Return the (x, y) coordinate for the center point of the cell that contains the specified text.  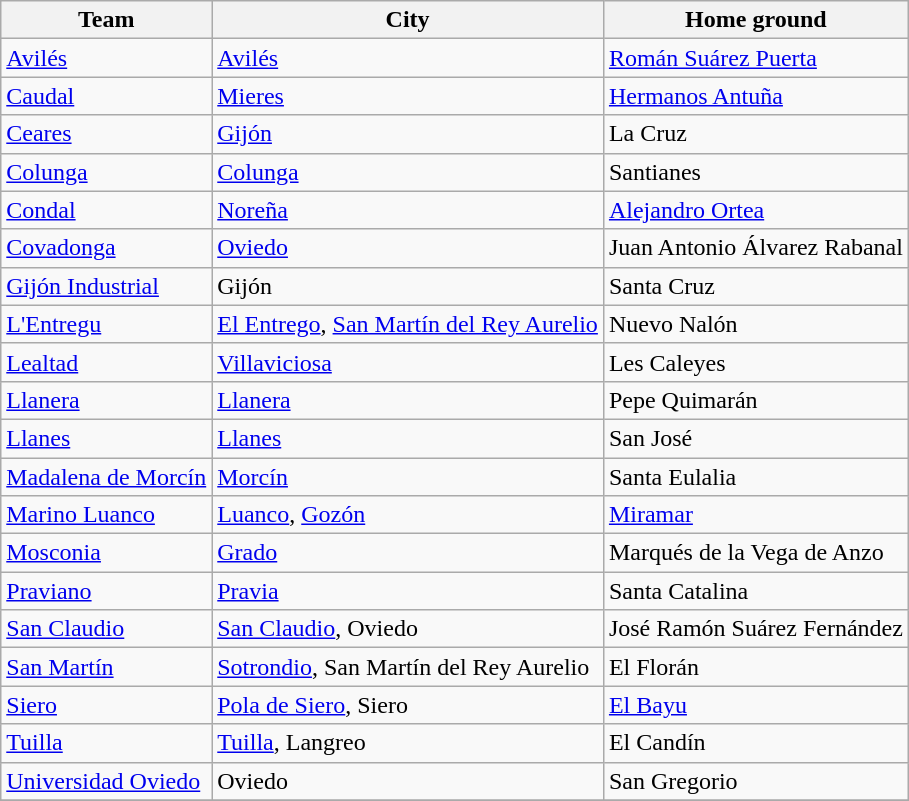
Juan Antonio Álvarez Rabanal (756, 248)
Tuilla (106, 743)
San Claudio, Oviedo (408, 629)
Alejandro Ortea (756, 210)
Caudal (106, 96)
El Entrego, San Martín del Rey Aurelio (408, 324)
Nuevo Nalón (756, 324)
Universidad Oviedo (106, 781)
Lealtad (106, 362)
Marino Luanco (106, 515)
San Claudio (106, 629)
El Candín (756, 743)
Tuilla, Langreo (408, 743)
José Ramón Suárez Fernández (756, 629)
Team (106, 20)
Román Suárez Puerta (756, 58)
Miramar (756, 515)
Santianes (756, 172)
Mieres (408, 96)
San Gregorio (756, 781)
Hermanos Antuña (756, 96)
Covadonga (106, 248)
Sotrondio, San Martín del Rey Aurelio (408, 667)
Madalena de Morcín (106, 477)
Luanco, Gozón (408, 515)
Condal (106, 210)
Santa Cruz (756, 286)
Pepe Quimarán (756, 400)
San José (756, 438)
Pola de Siero, Siero (408, 705)
Grado (408, 553)
Ceares (106, 134)
Home ground (756, 20)
L'Entregu (106, 324)
El Bayu (756, 705)
Santa Catalina (756, 591)
El Florán (756, 667)
Gijón Industrial (106, 286)
Les Caleyes (756, 362)
Marqués de la Vega de Anzo (756, 553)
San Martín (106, 667)
Santa Eulalia (756, 477)
City (408, 20)
La Cruz (756, 134)
Pravia (408, 591)
Mosconia (106, 553)
Morcín (408, 477)
Praviano (106, 591)
Villaviciosa (408, 362)
Noreña (408, 210)
Siero (106, 705)
